Return the [X, Y] coordinate for the center point of the cell that contains the specified text.  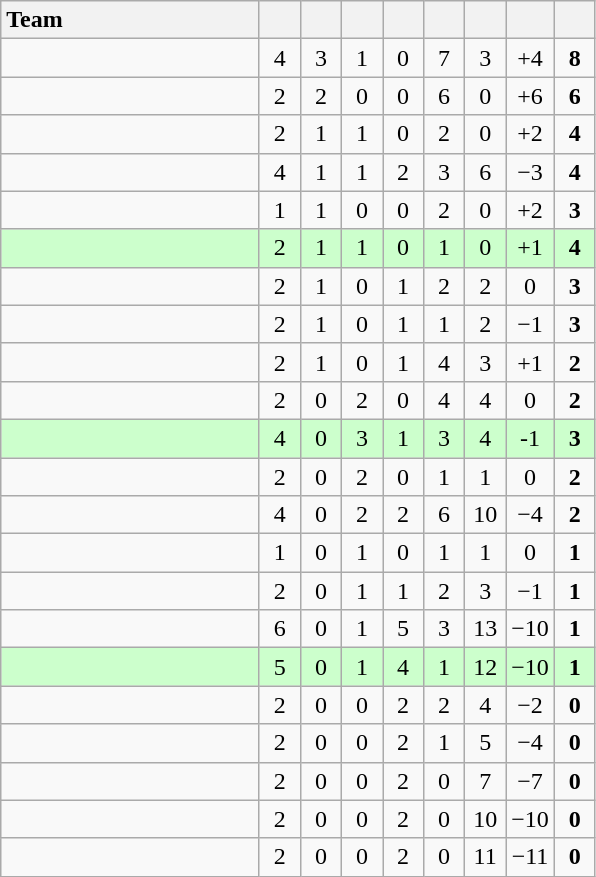
-1 [530, 438]
−7 [530, 781]
12 [486, 667]
11 [486, 857]
Team [130, 20]
13 [486, 629]
−11 [530, 857]
8 [574, 58]
+6 [530, 96]
−2 [530, 705]
−3 [530, 172]
+4 [530, 58]
